From the cell containing the given text, extract its center point as (x, y) coordinate. 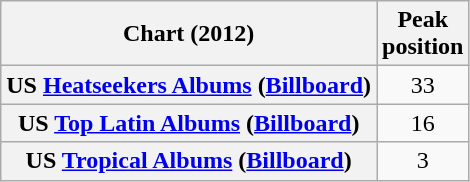
Chart (2012) (189, 34)
33 (422, 85)
16 (422, 123)
US Heatseekers Albums (Billboard) (189, 85)
Peakposition (422, 34)
3 (422, 161)
US Tropical Albums (Billboard) (189, 161)
US Top Latin Albums (Billboard) (189, 123)
